Locate the cell with the specified text and output its (X, Y) center coordinate. 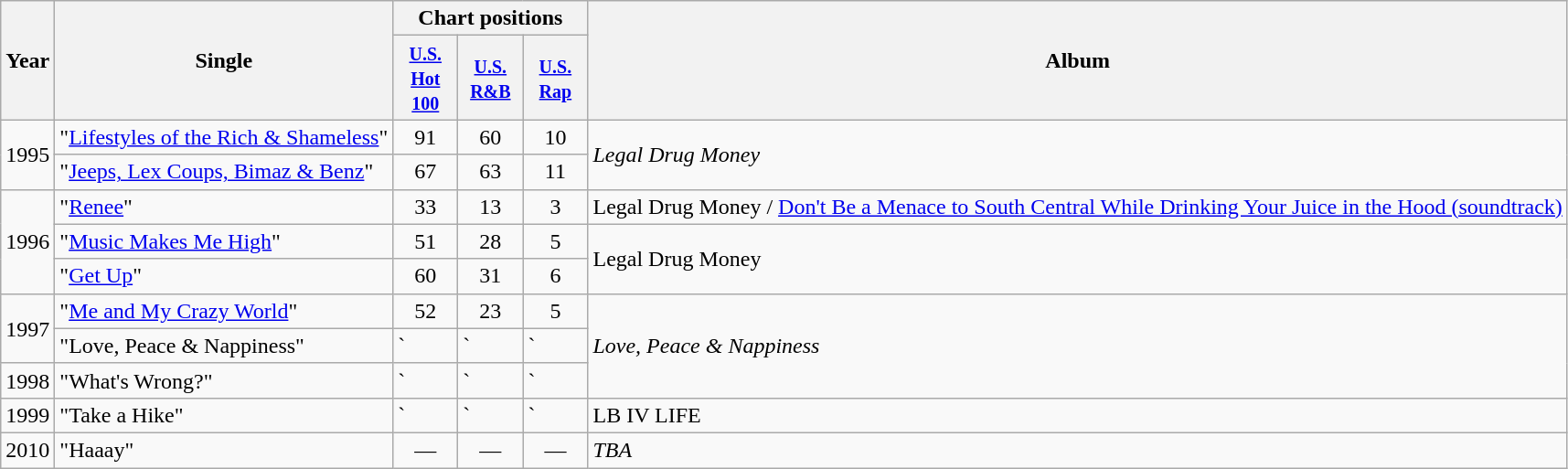
67 (426, 172)
TBA (1077, 450)
91 (426, 137)
13 (490, 207)
63 (490, 172)
Love, Peace & Nappiness (1077, 346)
1999 (27, 415)
51 (426, 241)
Album (1077, 60)
28 (490, 241)
31 (490, 276)
"Love, Peace & Nappiness" (224, 346)
2010 (27, 450)
3 (556, 207)
"What's Wrong?" (224, 380)
52 (426, 311)
Year (27, 60)
U.S. R&B (490, 78)
6 (556, 276)
11 (556, 172)
"Lifestyles of the Rich & Shameless" (224, 137)
"Jeeps, Lex Coups, Bimaz & Benz" (224, 172)
U.S. Hot 100 (426, 78)
1998 (27, 380)
Single (224, 60)
1995 (27, 155)
"Take a Hike" (224, 415)
LB IV LIFE (1077, 415)
33 (426, 207)
23 (490, 311)
U.S. Rap (556, 78)
"Haaay" (224, 450)
10 (556, 137)
"Music Makes Me High" (224, 241)
1997 (27, 328)
Chart positions (490, 18)
"Renee" (224, 207)
Legal Drug Money / Don't Be a Menace to South Central While Drinking Your Juice in the Hood (soundtrack) (1077, 207)
"Get Up" (224, 276)
"Me and My Crazy World" (224, 311)
1996 (27, 241)
